Find where the given text appears and provide that cell's center as [x, y] coordinate. 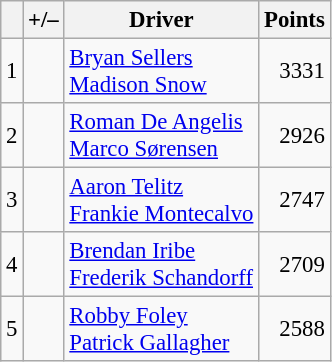
2 [12, 136]
Robby Foley Patrick Gallagher [162, 330]
5 [12, 330]
3331 [294, 72]
4 [12, 264]
2588 [294, 330]
2709 [294, 264]
2926 [294, 136]
Brendan Iribe Frederik Schandorff [162, 264]
Driver [162, 20]
+/– [44, 20]
Roman De Angelis Marco Sørensen [162, 136]
2747 [294, 200]
Bryan Sellers Madison Snow [162, 72]
3 [12, 200]
Points [294, 20]
1 [12, 72]
Aaron Telitz Frankie Montecalvo [162, 200]
